Identify which cell holds the provided text, then report its [x, y] central coordinate. 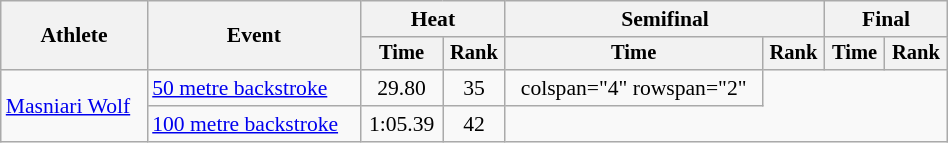
100 metre backstroke [254, 124]
42 [474, 124]
35 [474, 88]
1:05.39 [401, 124]
29.80 [401, 88]
Semifinal [664, 19]
50 metre backstroke [254, 88]
Athlete [74, 36]
Final [886, 19]
Masniari Wolf [74, 106]
colspan="4" rowspan="2" [634, 88]
Heat [432, 19]
Event [254, 36]
